Search for the cell housing the specified text and yield its (X, Y) center coordinate. 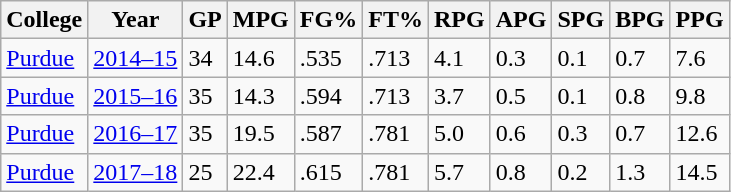
4.1 (459, 58)
14.6 (260, 58)
APG (521, 20)
.587 (328, 134)
RPG (459, 20)
1.3 (640, 172)
14.3 (260, 96)
5.7 (459, 172)
14.5 (700, 172)
5.0 (459, 134)
PPG (700, 20)
9.8 (700, 96)
0.6 (521, 134)
SPG (581, 20)
34 (205, 58)
3.7 (459, 96)
22.4 (260, 172)
0.2 (581, 172)
2016–17 (136, 134)
FT% (396, 20)
BPG (640, 20)
2015–16 (136, 96)
.594 (328, 96)
FG% (328, 20)
25 (205, 172)
19.5 (260, 134)
7.6 (700, 58)
2014–15 (136, 58)
0.5 (521, 96)
12.6 (700, 134)
GP (205, 20)
.535 (328, 58)
College (44, 20)
.615 (328, 172)
2017–18 (136, 172)
MPG (260, 20)
Year (136, 20)
